Return [x, y] of the center of cell containing provided text 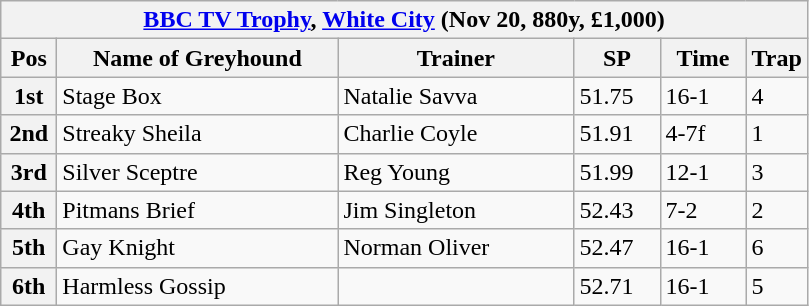
4th [29, 210]
4-7f [703, 134]
5 [776, 286]
12-1 [703, 172]
Stage Box [198, 96]
Trap [776, 58]
3 [776, 172]
Time [703, 58]
2 [776, 210]
5th [29, 248]
7-2 [703, 210]
4 [776, 96]
Pitmans Brief [198, 210]
Charlie Coyle [456, 134]
51.75 [617, 96]
Pos [29, 58]
Trainer [456, 58]
6th [29, 286]
Streaky Sheila [198, 134]
51.99 [617, 172]
52.43 [617, 210]
Harmless Gossip [198, 286]
1st [29, 96]
3rd [29, 172]
SP [617, 58]
Natalie Savva [456, 96]
6 [776, 248]
Norman Oliver [456, 248]
Reg Young [456, 172]
51.91 [617, 134]
2nd [29, 134]
Gay Knight [198, 248]
Name of Greyhound [198, 58]
Silver Sceptre [198, 172]
52.47 [617, 248]
Jim Singleton [456, 210]
1 [776, 134]
52.71 [617, 286]
BBC TV Trophy, White City (Nov 20, 880y, £1,000) [404, 20]
